Return [X, Y] of the center of cell containing provided text 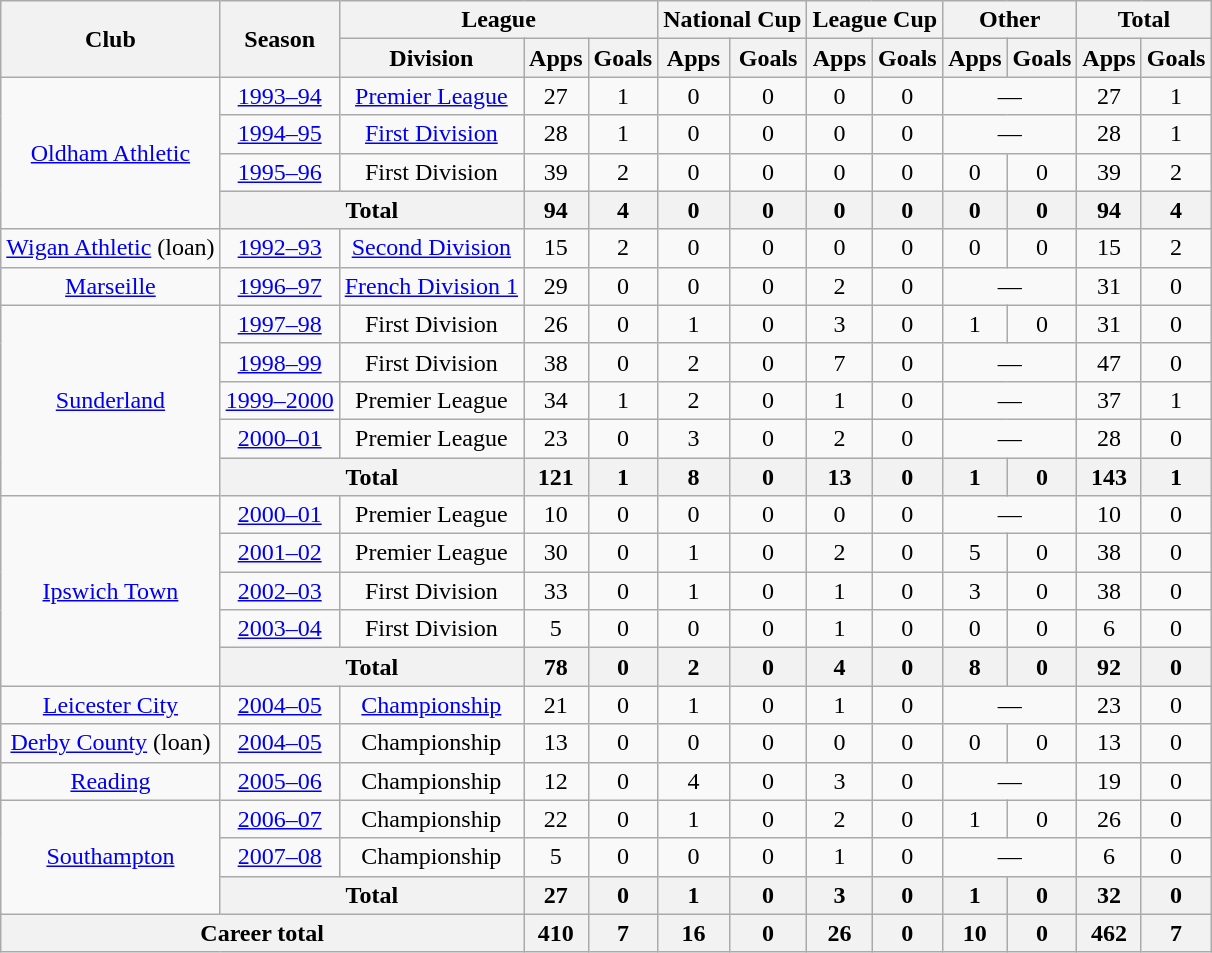
1996–97 [280, 286]
1994–95 [280, 134]
National Cup [732, 20]
Other [1010, 20]
462 [1109, 933]
92 [1109, 667]
2001–02 [280, 553]
Career total [262, 933]
78 [556, 667]
2005–06 [280, 781]
121 [556, 477]
34 [556, 400]
143 [1109, 477]
Second Division [431, 248]
32 [1109, 895]
12 [556, 781]
League [498, 20]
1999–2000 [280, 400]
22 [556, 819]
Wigan Athletic (loan) [110, 248]
410 [556, 933]
Division [431, 58]
1998–99 [280, 362]
21 [556, 705]
French Division 1 [431, 286]
1995–96 [280, 172]
Oldham Athletic [110, 153]
33 [556, 591]
2002–03 [280, 591]
Season [280, 39]
19 [1109, 781]
30 [556, 553]
2007–08 [280, 857]
1997–98 [280, 324]
Derby County (loan) [110, 743]
Club [110, 39]
2003–04 [280, 629]
16 [694, 933]
Marseille [110, 286]
47 [1109, 362]
2006–07 [280, 819]
Reading [110, 781]
37 [1109, 400]
29 [556, 286]
League Cup [875, 20]
Leicester City [110, 705]
Ipswich Town [110, 591]
Southampton [110, 857]
1993–94 [280, 96]
Sunderland [110, 400]
1992–93 [280, 248]
